Extract the [x, y] coordinate from the center of the cell holding the provided text.  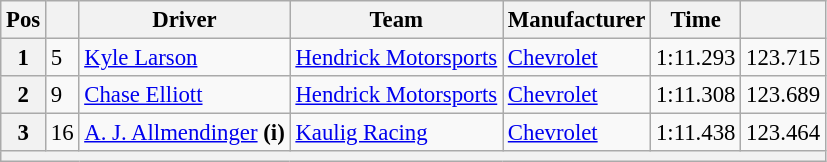
Kaulig Racing [396, 133]
1:11.293 [696, 58]
Team [396, 20]
2 [24, 95]
123.715 [784, 58]
3 [24, 133]
1:11.308 [696, 95]
123.689 [784, 95]
Driver [184, 20]
1 [24, 58]
5 [62, 58]
9 [62, 95]
Kyle Larson [184, 58]
Manufacturer [577, 20]
A. J. Allmendinger (i) [184, 133]
Time [696, 20]
16 [62, 133]
1:11.438 [696, 133]
Chase Elliott [184, 95]
Pos [24, 20]
123.464 [784, 133]
